Find where the given text appears and provide that cell's center as (x, y) coordinate. 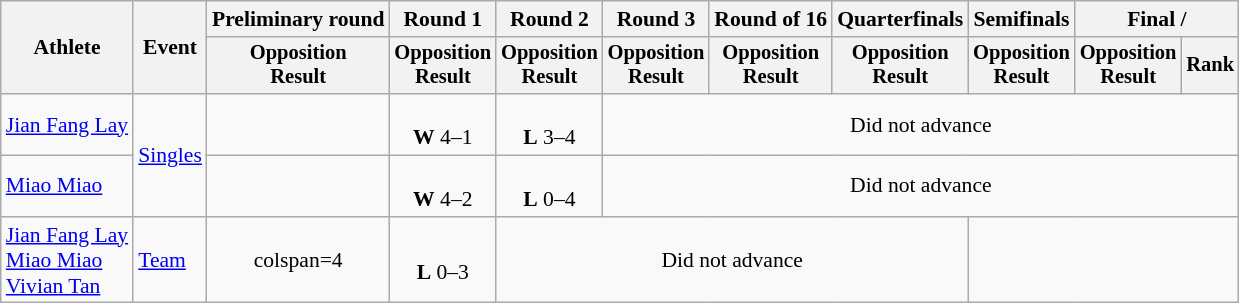
Round 1 (444, 19)
Round 2 (550, 19)
Jian Fang Lay (67, 124)
L 3–4 (550, 124)
Rank (1210, 66)
Round 3 (656, 19)
Singles (170, 155)
Athlete (67, 48)
W 4–1 (444, 124)
Final / (1157, 19)
Preliminary round (298, 19)
Quarterfinals (900, 19)
L 0–4 (550, 186)
Miao Miao (67, 186)
Event (170, 48)
Semifinals (1022, 19)
W 4–2 (444, 186)
Round of 16 (770, 19)
